Identify which cell holds the provided text, then report its (x, y) central coordinate. 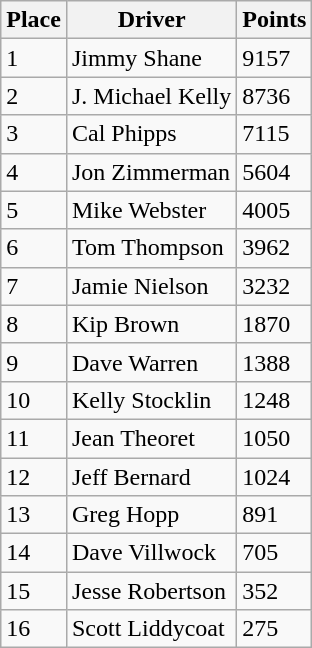
Place (34, 20)
7 (34, 286)
Driver (151, 20)
Tom Thompson (151, 248)
Jeff Bernard (151, 477)
Kelly Stocklin (151, 400)
1050 (274, 438)
891 (274, 515)
352 (274, 591)
Jesse Robertson (151, 591)
8 (34, 324)
2 (34, 96)
5604 (274, 172)
3 (34, 134)
9157 (274, 58)
1388 (274, 362)
4 (34, 172)
Dave Warren (151, 362)
Cal Phipps (151, 134)
275 (274, 629)
J. Michael Kelly (151, 96)
Jimmy Shane (151, 58)
15 (34, 591)
16 (34, 629)
7115 (274, 134)
705 (274, 553)
Jon Zimmerman (151, 172)
13 (34, 515)
Greg Hopp (151, 515)
Points (274, 20)
1024 (274, 477)
4005 (274, 210)
Mike Webster (151, 210)
Dave Villwock (151, 553)
9 (34, 362)
14 (34, 553)
11 (34, 438)
Kip Brown (151, 324)
1870 (274, 324)
8736 (274, 96)
1248 (274, 400)
6 (34, 248)
12 (34, 477)
5 (34, 210)
Jamie Nielson (151, 286)
3962 (274, 248)
1 (34, 58)
3232 (274, 286)
Scott Liddycoat (151, 629)
Jean Theoret (151, 438)
10 (34, 400)
